Extract the [X, Y] coordinate from the center of the cell holding the provided text.  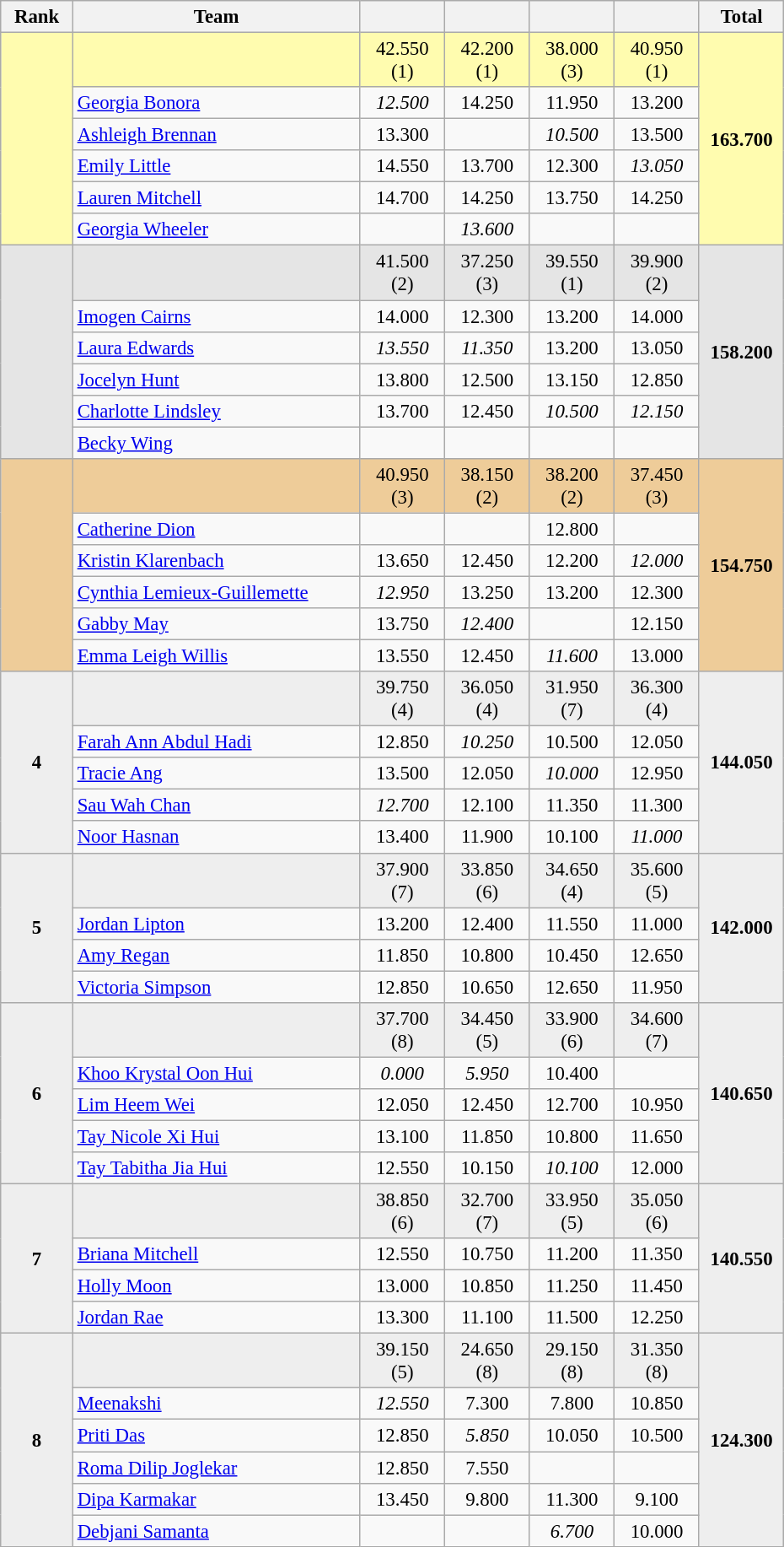
13.450 [403, 1499]
11.200 [572, 1254]
Jocelyn Hunt [216, 380]
12.250 [658, 1318]
11.600 [572, 656]
14.550 [403, 166]
Charlotte Lindsley [216, 411]
38.000 (3) [572, 61]
37.450 (3) [658, 486]
Ashleigh Brennan [216, 135]
10.250 [487, 742]
10.150 [487, 1168]
4 [37, 763]
38.850 (6) [403, 1211]
35.050 (6) [658, 1211]
Gabby May [216, 624]
14.700 [403, 198]
9.100 [658, 1499]
42.200 (1) [487, 61]
Kristin Klarenbach [216, 561]
Roma Dilip Joglekar [216, 1468]
Khoo Krystal Oon Hui [216, 1073]
Sau Wah Chan [216, 806]
Jordan Rae [216, 1318]
37.700 (8) [403, 1031]
33.900 (6) [572, 1031]
154.750 [742, 565]
158.200 [742, 353]
11.500 [572, 1318]
39.150 (5) [403, 1361]
13.100 [403, 1136]
12.100 [487, 806]
Team [216, 17]
144.050 [742, 763]
36.050 (4) [487, 698]
163.700 [742, 140]
11.550 [572, 924]
7.300 [487, 1404]
42.550 (1) [403, 61]
12.800 [572, 529]
Tracie Ang [216, 773]
Becky Wing [216, 443]
Laura Edwards [216, 348]
Tay Tabitha Jia Hui [216, 1168]
Imogen Cairns [216, 316]
37.900 (7) [403, 881]
38.200 (2) [572, 486]
11.650 [658, 1136]
7.550 [487, 1468]
5 [37, 928]
Noor Hasnan [216, 838]
Debjani Samanta [216, 1531]
39.550 (1) [572, 273]
10.950 [658, 1105]
38.150 (2) [487, 486]
13.650 [403, 561]
40.950 (3) [403, 486]
31.950 (7) [572, 698]
13.150 [572, 380]
11.250 [572, 1286]
10.450 [572, 955]
36.300 (4) [658, 698]
34.600 (7) [658, 1031]
33.850 (6) [487, 881]
Emma Leigh Willis [216, 656]
Holly Moon [216, 1286]
Georgia Wheeler [216, 230]
Catherine Dion [216, 529]
6 [37, 1093]
10.050 [572, 1436]
11.100 [487, 1318]
33.950 (5) [572, 1211]
Farah Ann Abdul Hadi [216, 742]
0.000 [403, 1073]
32.700 (7) [487, 1211]
31.350 (8) [658, 1361]
6.700 [572, 1531]
5.950 [487, 1073]
124.300 [742, 1441]
8 [37, 1441]
12.200 [572, 561]
Priti Das [216, 1436]
10.650 [487, 987]
11.450 [658, 1286]
29.150 (8) [572, 1361]
Emily Little [216, 166]
5.850 [487, 1436]
Cynthia Lemieux-Guillemette [216, 592]
7 [37, 1259]
13.800 [403, 380]
Meenakshi [216, 1404]
11.900 [487, 838]
Rank [37, 17]
40.950 (1) [658, 61]
24.650 (8) [487, 1361]
13.600 [487, 230]
140.550 [742, 1259]
Tay Nicole Xi Hui [216, 1136]
37.250 (3) [487, 273]
10.400 [572, 1073]
Dipa Karmakar [216, 1499]
13.250 [487, 592]
Amy Regan [216, 955]
10.750 [487, 1254]
9.800 [487, 1499]
34.650 (4) [572, 881]
41.500 (2) [403, 273]
Lim Heem Wei [216, 1105]
Lauren Mitchell [216, 198]
13.400 [403, 838]
39.900 (2) [658, 273]
Victoria Simpson [216, 987]
140.650 [742, 1093]
39.750 (4) [403, 698]
142.000 [742, 928]
Jordan Lipton [216, 924]
7.800 [572, 1404]
35.600 (5) [658, 881]
Briana Mitchell [216, 1254]
Total [742, 17]
34.450 (5) [487, 1031]
Georgia Bonora [216, 103]
